Find where the given text appears and provide that cell's center as [x, y] coordinate. 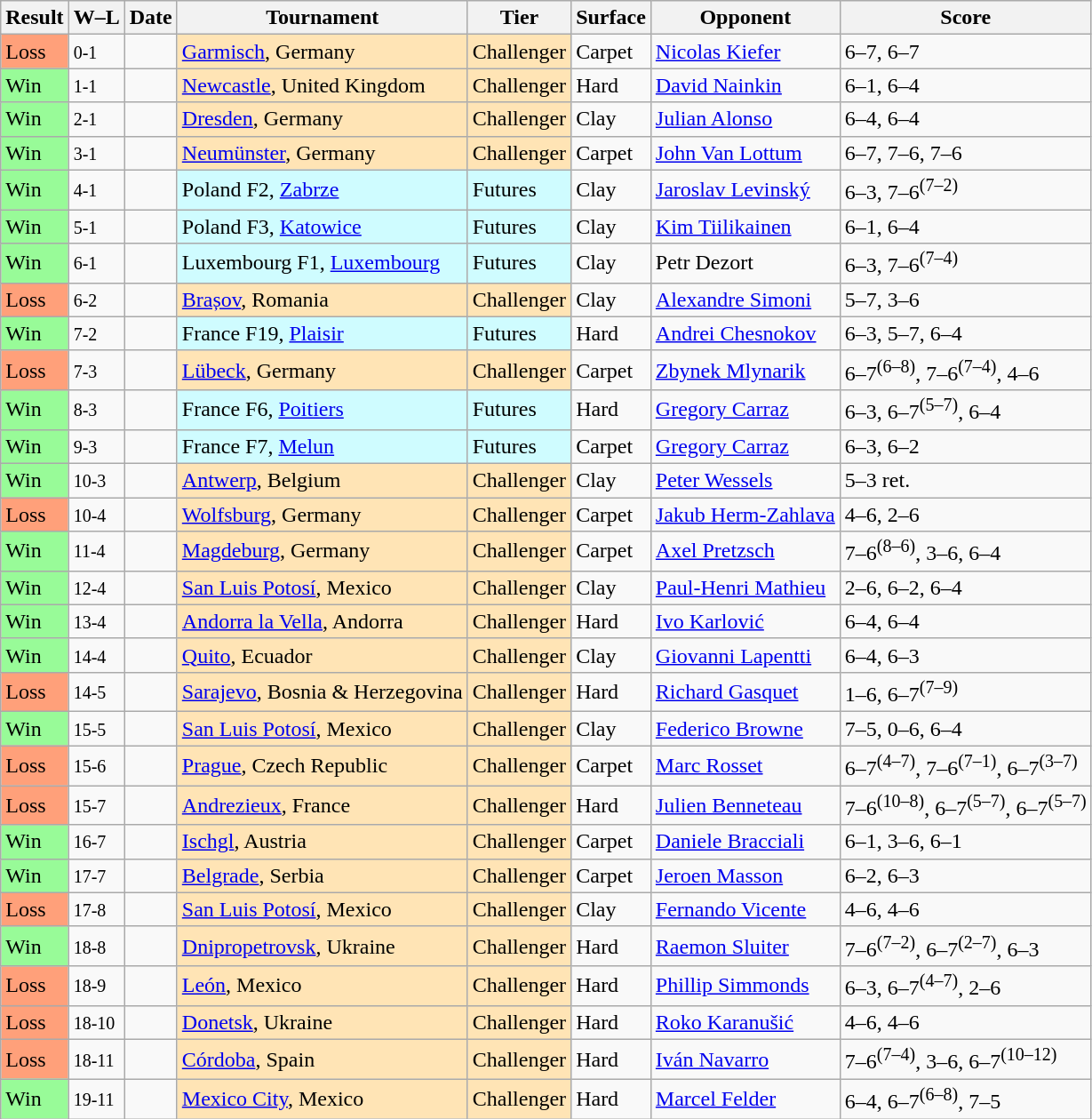
1-1 [96, 85]
7–6(7–2), 6–7(2–7), 6–3 [965, 946]
15-5 [96, 729]
Phillip Simmonds [745, 987]
7–6(8–6), 3–6, 6–4 [965, 551]
Poland F3, Katowice [322, 227]
León, Mexico [322, 987]
Magdeburg, Germany [322, 551]
8-3 [96, 411]
John Van Lottum [745, 153]
Andrei Chesnokov [745, 333]
Antwerp, Belgium [322, 481]
15-6 [96, 766]
Fernando Vicente [745, 909]
6–7(4–7), 7–6(7–1), 6–7(3–7) [965, 766]
6–4, 6–7(6–8), 7–5 [965, 1099]
Paul-Henri Mathieu [745, 587]
Daniele Bracciali [745, 842]
Julien Benneteau [745, 805]
14-4 [96, 655]
18-8 [96, 946]
6–7(6–8), 7–6(7–4), 4–6 [965, 370]
7–6(10–8), 6–7(5–7), 6–7(5–7) [965, 805]
Andrezieux, France [322, 805]
15-7 [96, 805]
Prague, Czech Republic [322, 766]
14-5 [96, 691]
Zbynek Mlynarik [745, 370]
10-3 [96, 481]
Federico Browne [745, 729]
Donetsk, Ukraine [322, 1022]
Peter Wessels [745, 481]
17-7 [96, 875]
France F6, Poitiers [322, 411]
Tournament [322, 18]
6–3, 7–6(7–2) [965, 190]
Dnipropetrovsk, Ukraine [322, 946]
4–6, 2–6 [965, 515]
Neumünster, Germany [322, 153]
France F7, Melun [322, 446]
David Nainkin [745, 85]
Jakub Herm-Zahlava [745, 515]
7-3 [96, 370]
6–1, 3–6, 6–1 [965, 842]
Andorra la Vella, Andorra [322, 621]
5–7, 3–6 [965, 300]
Poland F2, Zabrze [322, 190]
6–4, 6–3 [965, 655]
3-1 [96, 153]
7–6(7–4), 3–6, 6–7(10–12) [965, 1059]
19-11 [96, 1099]
Ivo Karlović [745, 621]
Marc Rosset [745, 766]
W–L [96, 18]
17-8 [96, 909]
Quito, Ecuador [322, 655]
Raemon Sluiter [745, 946]
18-9 [96, 987]
0-1 [96, 52]
Giovanni Lapentti [745, 655]
6–3, 7–6(7–4) [965, 263]
13-4 [96, 621]
Iván Navarro [745, 1059]
7-2 [96, 333]
6–7, 6–7 [965, 52]
6–3, 5–7, 6–4 [965, 333]
Sarajevo, Bosnia & Herzegovina [322, 691]
Surface [611, 18]
Dresden, Germany [322, 119]
Petr Dezort [745, 263]
Newcastle, United Kingdom [322, 85]
6–3, 6–7(4–7), 2–6 [965, 987]
Richard Gasquet [745, 691]
10-4 [96, 515]
Kim Tiilikainen [745, 227]
Tier [519, 18]
Córdoba, Spain [322, 1059]
Marcel Felder [745, 1099]
6–3, 6–2 [965, 446]
Ischgl, Austria [322, 842]
France F19, Plaisir [322, 333]
Opponent [745, 18]
9-3 [96, 446]
Julian Alonso [745, 119]
7–5, 0–6, 6–4 [965, 729]
Result [35, 18]
4-1 [96, 190]
5-1 [96, 227]
18-11 [96, 1059]
Jaroslav Levinský [745, 190]
Belgrade, Serbia [322, 875]
Roko Karanušić [745, 1022]
Lübeck, Germany [322, 370]
18-10 [96, 1022]
Axel Pretzsch [745, 551]
2–6, 6–2, 6–4 [965, 587]
16-7 [96, 842]
2-1 [96, 119]
Luxembourg F1, Luxembourg [322, 263]
6–2, 6–3 [965, 875]
6-1 [96, 263]
6-2 [96, 300]
Nicolas Kiefer [745, 52]
11-4 [96, 551]
6–3, 6–7(5–7), 6–4 [965, 411]
12-4 [96, 587]
Alexandre Simoni [745, 300]
6–7, 7–6, 7–6 [965, 153]
Date [151, 18]
Garmisch, Germany [322, 52]
Mexico City, Mexico [322, 1099]
Jeroen Masson [745, 875]
Wolfsburg, Germany [322, 515]
Brașov, Romania [322, 300]
Score [965, 18]
1–6, 6–7(7–9) [965, 691]
5–3 ret. [965, 481]
